Locate the cell with the specified text and output its [x, y] center coordinate. 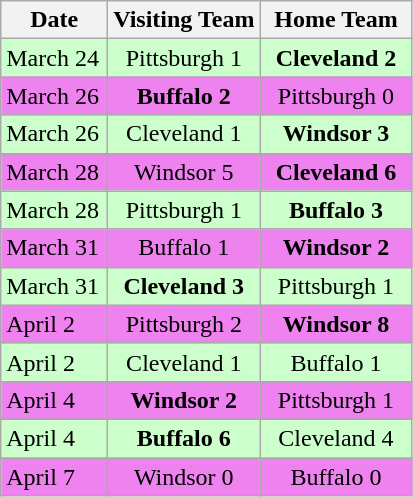
Cleveland 4 [336, 438]
Date [54, 20]
Buffalo 6 [184, 438]
Windsor 5 [184, 172]
Windsor 0 [184, 477]
Buffalo 0 [336, 477]
Windsor 3 [336, 134]
Buffalo 2 [184, 96]
Cleveland 2 [336, 58]
Cleveland 6 [336, 172]
March 24 [54, 58]
Visiting Team [184, 20]
Buffalo 3 [336, 210]
Home Team [336, 20]
Pittsburgh 0 [336, 96]
Cleveland 3 [184, 286]
Windsor 8 [336, 324]
Pittsburgh 2 [184, 324]
April 7 [54, 477]
